Find where the given text appears and provide that cell's center as (X, Y) coordinate. 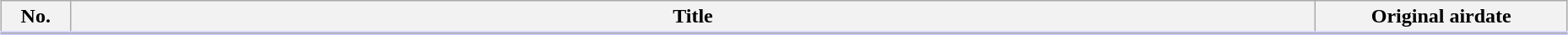
Original airdate (1441, 17)
Title (693, 17)
No. (35, 17)
